Extract the (x, y) coordinate from the center of the cell holding the provided text.  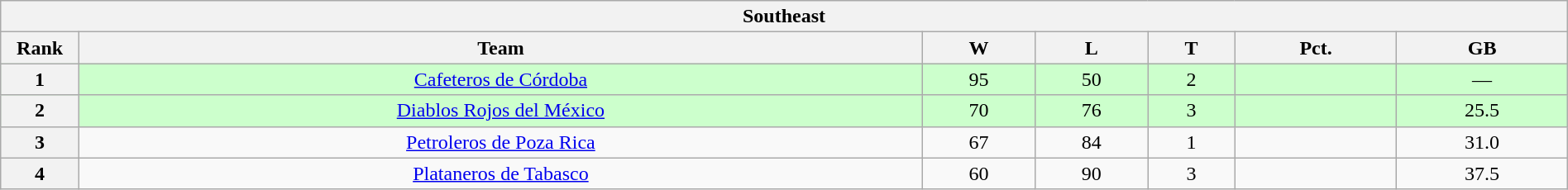
84 (1092, 142)
L (1092, 48)
Plataneros de Tabasco (500, 173)
60 (978, 173)
90 (1092, 173)
50 (1092, 79)
Rank (40, 48)
GB (1482, 48)
67 (978, 142)
25.5 (1482, 111)
— (1482, 79)
Team (500, 48)
Southeast (784, 17)
Pct. (1316, 48)
37.5 (1482, 173)
70 (978, 111)
4 (40, 173)
76 (1092, 111)
Diablos Rojos del México (500, 111)
W (978, 48)
95 (978, 79)
Petroleros de Poza Rica (500, 142)
31.0 (1482, 142)
T (1191, 48)
Cafeteros de Córdoba (500, 79)
